Extract the [x, y] coordinate from the center of the cell holding the provided text.  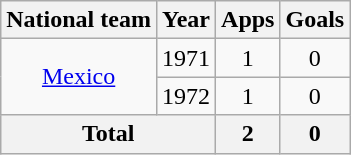
Mexico [79, 77]
Year [186, 20]
Goals [315, 20]
2 [248, 134]
1971 [186, 58]
National team [79, 20]
Apps [248, 20]
Total [108, 134]
1972 [186, 96]
